Capture the cell that displays the provided text and extract its [X, Y] central coordinate. 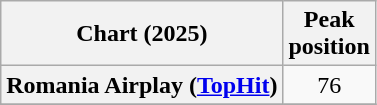
Peakposition [329, 34]
Romania Airplay (TopHit) [142, 85]
76 [329, 85]
Chart (2025) [142, 34]
